Locate the cell with the specified text and output its (X, Y) center coordinate. 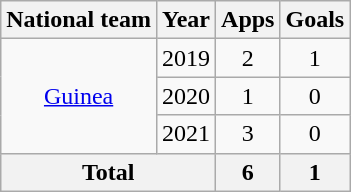
Total (108, 172)
Apps (248, 20)
Goals (315, 20)
6 (248, 172)
2020 (186, 96)
Guinea (79, 96)
Year (186, 20)
2019 (186, 58)
National team (79, 20)
3 (248, 134)
2 (248, 58)
2021 (186, 134)
